Search for the cell housing the specified text and yield its [x, y] center coordinate. 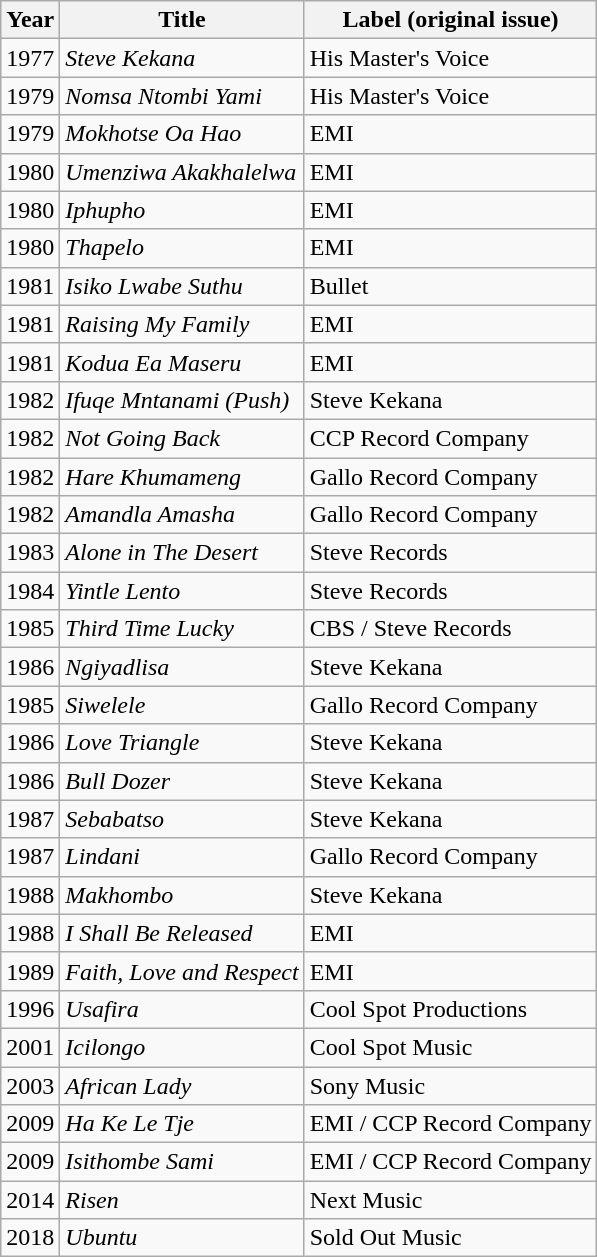
1989 [30, 971]
Cool Spot Music [450, 1047]
Sold Out Music [450, 1238]
Isithombe Sami [182, 1162]
Risen [182, 1200]
Love Triangle [182, 743]
Icilongo [182, 1047]
Sony Music [450, 1085]
Usafira [182, 1009]
Alone in The Desert [182, 553]
CBS / Steve Records [450, 629]
Hare Khumameng [182, 477]
Umenziwa Akakhalelwa [182, 172]
Nomsa Ntombi Yami [182, 96]
Yintle Lento [182, 591]
I Shall Be Released [182, 933]
Isiko Lwabe Suthu [182, 286]
Siwelele [182, 705]
Ngiyadlisa [182, 667]
Ha Ke Le Tje [182, 1124]
Raising My Family [182, 324]
Makhombo [182, 895]
Iphupho [182, 210]
CCP Record Company [450, 438]
2018 [30, 1238]
Bull Dozer [182, 781]
Next Music [450, 1200]
2014 [30, 1200]
Lindani [182, 857]
Kodua Ea Maseru [182, 362]
Title [182, 20]
1977 [30, 58]
Cool Spot Productions [450, 1009]
Faith, Love and Respect [182, 971]
1984 [30, 591]
Third Time Lucky [182, 629]
Year [30, 20]
Bullet [450, 286]
African Lady [182, 1085]
1983 [30, 553]
Ifuqe Mntanami (Push) [182, 400]
Mokhotse Oa Hao [182, 134]
Label (original issue) [450, 20]
1996 [30, 1009]
Sebabatso [182, 819]
Ubuntu [182, 1238]
Amandla Amasha [182, 515]
Not Going Back [182, 438]
Thapelo [182, 248]
2003 [30, 1085]
2001 [30, 1047]
